Determine the [x, y] coordinate at the center of the cell enclosing the given text.  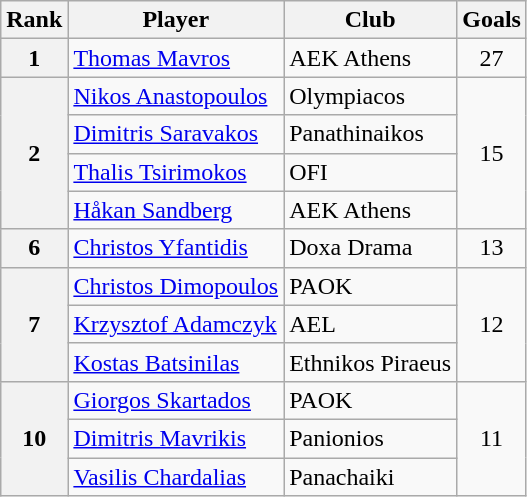
2 [34, 153]
Goals [492, 20]
1 [34, 58]
Olympiacos [370, 96]
12 [492, 324]
Vasilis Chardalias [176, 477]
Dimitris Saravakos [176, 134]
Krzysztof Adamczyk [176, 324]
15 [492, 153]
Giorgos Skartados [176, 400]
Thomas Mavros [176, 58]
Panathinaikos [370, 134]
Christos Yfantidis [176, 248]
Rank [34, 20]
Christos Dimopoulos [176, 286]
AEL [370, 324]
Nikos Anastopoulos [176, 96]
Kostas Batsinilas [176, 362]
Ethnikos Piraeus [370, 362]
13 [492, 248]
Panachaiki [370, 477]
6 [34, 248]
Thalis Tsirimokos [176, 172]
Håkan Sandberg [176, 210]
OFI [370, 172]
Doxa Drama [370, 248]
7 [34, 324]
Dimitris Mavrikis [176, 438]
10 [34, 438]
11 [492, 438]
Player [176, 20]
27 [492, 58]
Panionios [370, 438]
Club [370, 20]
